Determine the (x, y) coordinate at the center of the cell enclosing the given text.  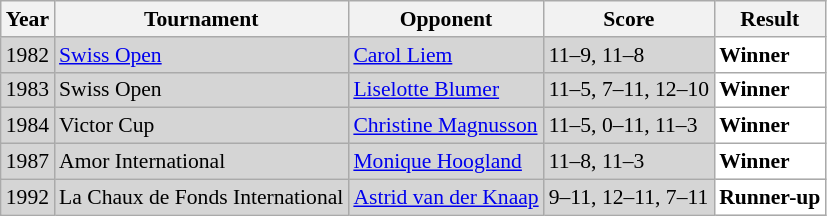
Carol Liem (446, 55)
Year (28, 19)
Liselotte Blumer (446, 90)
1987 (28, 162)
1992 (28, 197)
11–5, 0–11, 11–3 (629, 126)
Result (770, 19)
Monique Hoogland (446, 162)
1982 (28, 55)
Victor Cup (201, 126)
11–9, 11–8 (629, 55)
Astrid van der Knaap (446, 197)
Tournament (201, 19)
Christine Magnusson (446, 126)
Score (629, 19)
11–5, 7–11, 12–10 (629, 90)
La Chaux de Fonds International (201, 197)
11–8, 11–3 (629, 162)
9–11, 12–11, 7–11 (629, 197)
Opponent (446, 19)
1984 (28, 126)
1983 (28, 90)
Runner-up (770, 197)
Amor International (201, 162)
